Determine the [x, y] coordinate at the center of the cell enclosing the given text.  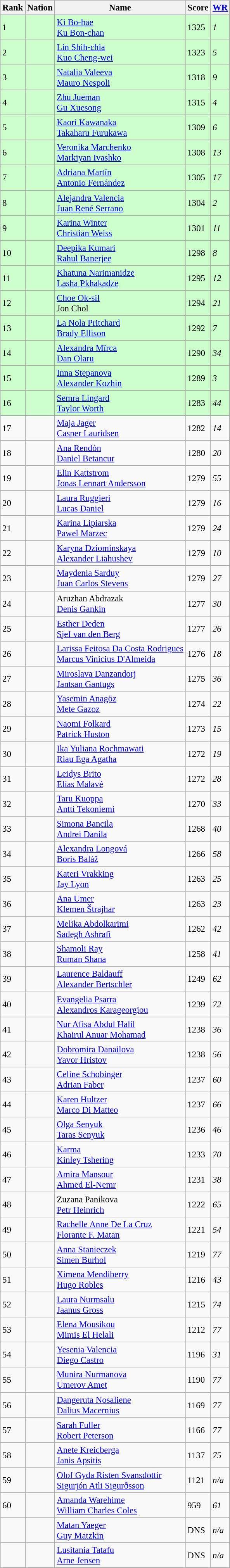
1274 [198, 704]
Natalia Valeeva Mauro Nespoli [120, 78]
Karina Winter Christian Weiss [120, 228]
Ana Umer Klemen Štrajhar [120, 904]
Rank [13, 8]
37 [13, 929]
Score [198, 8]
Deepika Kumari Rahul Banerjee [120, 253]
1233 [198, 1155]
1212 [198, 1330]
1121 [198, 1480]
1290 [198, 353]
39 [13, 979]
Nation [40, 8]
1190 [198, 1380]
1196 [198, 1355]
1318 [198, 78]
1283 [198, 403]
Amira Mansour Ahmed El-Nemr [120, 1179]
Zuzana Panikova Petr Heinrich [120, 1204]
1275 [198, 679]
Adriana Martín Antonio Fernández [120, 178]
59 [13, 1480]
Ki Bo-bae Ku Bon-chan [120, 28]
1315 [198, 102]
1169 [198, 1405]
Olof Gyda Risten Svansdottir Sigurjón Atli Sigurðsson [120, 1480]
1323 [198, 53]
Alexandra Longová Boris Baláž [120, 854]
Lin Shih-chia Kuo Cheng-wei [120, 53]
57 [13, 1430]
Celine Schobinger Adrian Faber [120, 1079]
Maja Jager Casper Lauridsen [120, 428]
Ana Rendón Daniel Betancur [120, 454]
1137 [198, 1455]
1280 [198, 454]
48 [13, 1204]
1295 [198, 278]
Zhu Jueman Gu Xuesong [120, 102]
1292 [198, 328]
Nur Afisa Abdul Halil Khairul Anuar Mohamad [120, 1029]
1221 [198, 1230]
1298 [198, 253]
Choe Ok-sil Jon Chol [120, 303]
Amanda Warehime William Charles Coles [120, 1505]
Melika Abdolkarimi Sadegh Ashrafi [120, 929]
1231 [198, 1179]
51 [13, 1280]
Olga Senyuk Taras Senyuk [120, 1130]
52 [13, 1305]
Leidys Brito Elías Malavé [120, 779]
Munira Nurmanova Umerov Amet [120, 1380]
Maydenia Sarduy Juan Carlos Stevens [120, 579]
Elena Mousikou Mimis El Helali [120, 1330]
Alejandra Valencia Juan René Serrano [120, 203]
Esther Deden Sjef van den Berg [120, 629]
Anna Stanieczek Simen Burhol [120, 1255]
Kateri Vrakking Jay Lyon [120, 879]
1166 [198, 1430]
45 [13, 1130]
74 [220, 1305]
1282 [198, 428]
35 [13, 879]
Alexandra Mîrca Dan Olaru [120, 353]
Laura Ruggieri Lucas Daniel [120, 503]
Ika Yuliana Rochmawati Riau Ega Agatha [120, 754]
Karma Kinley Tshering [120, 1155]
Laura Nurmsalu Jaanus Gross [120, 1305]
Karen Hultzer Marco Di Matteo [120, 1104]
1301 [198, 228]
Matan Yaeger Guy Matzkin [120, 1530]
Khatuna Narimanidze Lasha Pkhakadze [120, 278]
Shamoli Ray Ruman Shana [120, 954]
1276 [198, 654]
Lusitania Tatafu Arne Jensen [120, 1556]
1258 [198, 954]
1294 [198, 303]
Evangelia Psarra Alexandros Karageorgiou [120, 1004]
1222 [198, 1204]
Sarah Fuller Robert Peterson [120, 1430]
1266 [198, 854]
Anete Kreicberga Janis Apsitis [120, 1455]
Naomi Folkard Patrick Huston [120, 729]
Karina Lipiarska Pawel Marzec [120, 528]
61 [220, 1505]
Veronika Marchenko Markiyan Ivashko [120, 153]
Elin Kattstrom Jonas Lennart Andersson [120, 478]
1215 [198, 1305]
959 [198, 1505]
Miroslava Danzandorj Jantsan Gantugs [120, 679]
62 [220, 979]
Aruzhan Abdrazak Denis Gankin [120, 603]
1270 [198, 804]
1268 [198, 829]
1216 [198, 1280]
Larissa Feitosa Da Costa Rodrigues Marcus Vinicius D'Almeida [120, 654]
Dangeruta Nosaliene Dalius Macernius [120, 1405]
Taru Kuoppa Antti Tekoniemi [120, 804]
1249 [198, 979]
1289 [198, 378]
65 [220, 1204]
75 [220, 1455]
50 [13, 1255]
47 [13, 1179]
Semra Lingard Taylor Worth [120, 403]
Yesenia Valencia Diego Castro [120, 1355]
32 [13, 804]
Simona Bancila Andrei Danila [120, 829]
Yasemin Anagöz Mete Gazoz [120, 704]
1219 [198, 1255]
Dobromira Danailova Yavor Hristov [120, 1055]
Rachelle Anne De La Cruz Florante F. Matan [120, 1230]
Inna Stepanova Alexander Kozhin [120, 378]
72 [220, 1004]
1308 [198, 153]
Kaori Kawanaka Takaharu Furukawa [120, 128]
53 [13, 1330]
Laurence Baldauff Alexander Bertschler [120, 979]
49 [13, 1230]
1239 [198, 1004]
1325 [198, 28]
1273 [198, 729]
La Nola Pritchard Brady Ellison [120, 328]
Karyna Dziominskaya Alexander Liahushev [120, 554]
29 [13, 729]
1262 [198, 929]
66 [220, 1104]
Ximena Mendiberry Hugo Robles [120, 1280]
1309 [198, 128]
WR [220, 8]
70 [220, 1155]
1304 [198, 203]
1236 [198, 1130]
1305 [198, 178]
Name [120, 8]
